From the cell containing the given text, extract its center point as (x, y) coordinate. 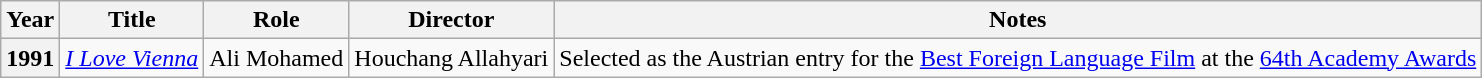
Notes (1018, 20)
I Love Vienna (132, 58)
Year (30, 20)
Selected as the Austrian entry for the Best Foreign Language Film at the 64th Academy Awards (1018, 58)
Director (452, 20)
Houchang Allahyari (452, 58)
Ali Mohamed (276, 58)
1991 (30, 58)
Role (276, 20)
Title (132, 20)
